Pinpoint the cell where the given text exists, returning its [X, Y] midpoint coordinate. 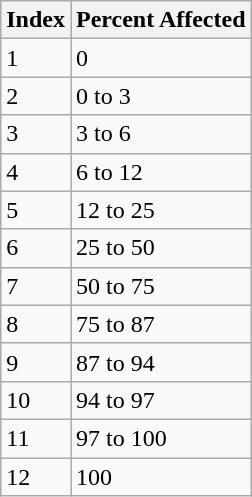
100 [160, 477]
0 to 3 [160, 96]
7 [36, 286]
1 [36, 58]
3 [36, 134]
11 [36, 438]
Percent Affected [160, 20]
50 to 75 [160, 286]
2 [36, 96]
10 [36, 400]
5 [36, 210]
9 [36, 362]
8 [36, 324]
25 to 50 [160, 248]
12 to 25 [160, 210]
12 [36, 477]
94 to 97 [160, 400]
6 [36, 248]
97 to 100 [160, 438]
Index [36, 20]
0 [160, 58]
87 to 94 [160, 362]
6 to 12 [160, 172]
3 to 6 [160, 134]
75 to 87 [160, 324]
4 [36, 172]
